Extract the [X, Y] coordinate from the center of the cell holding the provided text.  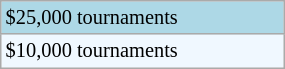
$25,000 tournaments [142, 17]
$10,000 tournaments [142, 51]
